Pinpoint the cell where the given text exists, returning its [X, Y] midpoint coordinate. 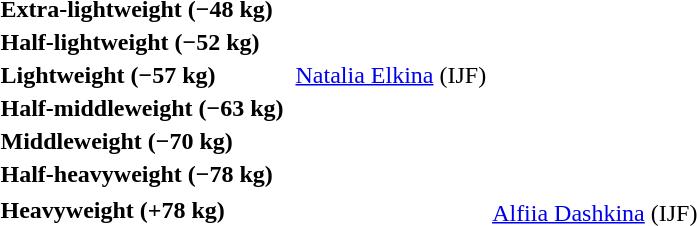
Natalia Elkina (IJF) [391, 75]
